Capture the cell that displays the provided text and extract its (x, y) central coordinate. 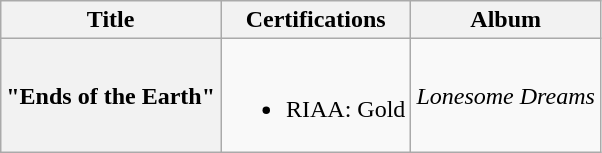
Album (506, 20)
Lonesome Dreams (506, 96)
Title (111, 20)
RIAA: Gold (315, 96)
Certifications (315, 20)
"Ends of the Earth" (111, 96)
